Extract the [x, y] coordinate from the center of the cell holding the provided text.  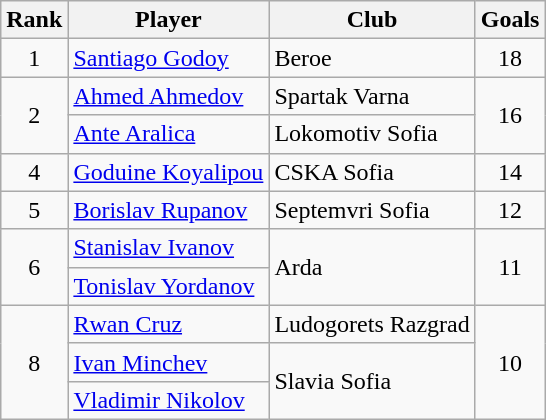
2 [34, 115]
Goduine Koyalipou [168, 172]
Stanislav Ivanov [168, 248]
Arda [372, 267]
Spartak Varna [372, 96]
6 [34, 267]
Rank [34, 20]
10 [510, 362]
14 [510, 172]
18 [510, 58]
16 [510, 115]
Beroe [372, 58]
1 [34, 58]
Vladimir Nikolov [168, 400]
Player [168, 20]
8 [34, 362]
Ante Aralica [168, 134]
4 [34, 172]
5 [34, 210]
Lokomotiv Sofia [372, 134]
Santiago Godoy [168, 58]
CSKA Sofia [372, 172]
12 [510, 210]
11 [510, 267]
Ahmed Ahmedov [168, 96]
Club [372, 20]
Ludogorets Razgrad [372, 324]
Tonislav Yordanov [168, 286]
Septemvri Sofia [372, 210]
Goals [510, 20]
Slavia Sofia [372, 381]
Borislav Rupanov [168, 210]
Rwan Cruz [168, 324]
Ivan Minchev [168, 362]
